Output the [X, Y] coordinate of the center of the cell containing the given text.  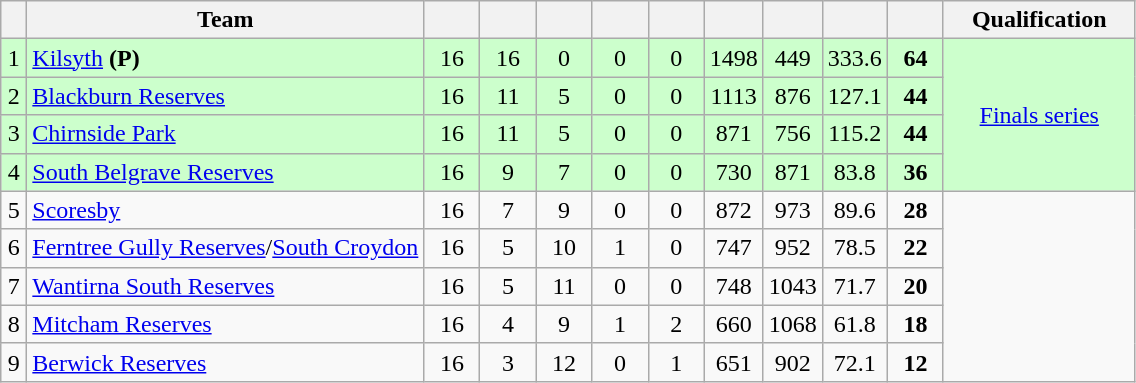
756 [792, 134]
Berwick Reserves [226, 362]
1498 [734, 58]
10 [564, 248]
1113 [734, 96]
22 [915, 248]
115.2 [854, 134]
902 [792, 362]
333.6 [854, 58]
8 [14, 324]
71.7 [854, 286]
6 [14, 248]
747 [734, 248]
72.1 [854, 362]
127.1 [854, 96]
Chirnside Park [226, 134]
952 [792, 248]
20 [915, 286]
Blackburn Reserves [226, 96]
449 [792, 58]
876 [792, 96]
18 [915, 324]
Wantirna South Reserves [226, 286]
28 [915, 210]
Ferntree Gully Reserves/South Croydon [226, 248]
Finals series [1039, 115]
Qualification [1039, 20]
973 [792, 210]
Kilsyth (P) [226, 58]
651 [734, 362]
64 [915, 58]
78.5 [854, 248]
South Belgrave Reserves [226, 172]
Scoresby [226, 210]
89.6 [854, 210]
1043 [792, 286]
872 [734, 210]
1068 [792, 324]
83.8 [854, 172]
Team [226, 20]
660 [734, 324]
61.8 [854, 324]
730 [734, 172]
748 [734, 286]
36 [915, 172]
Mitcham Reserves [226, 324]
